Extract the [x, y] coordinate from the center of the cell holding the provided text.  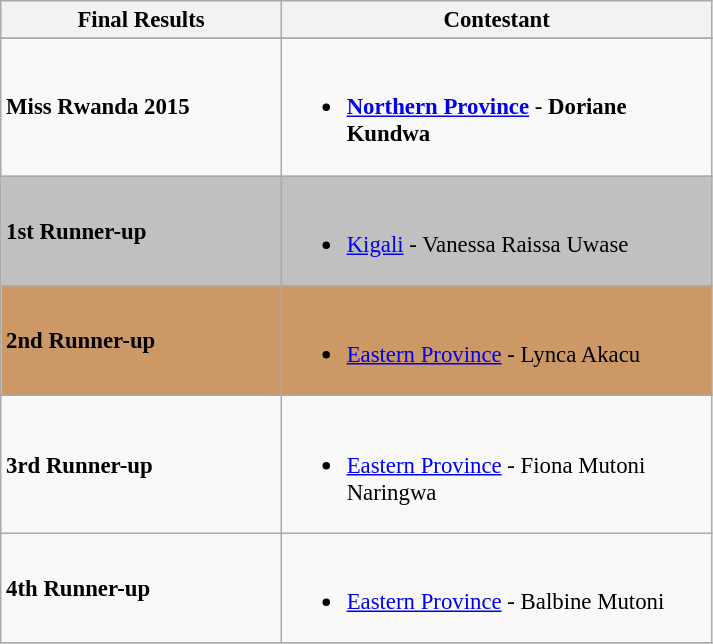
Eastern Province - Balbine Mutoni [496, 588]
2nd Runner-up [142, 341]
Miss Rwanda 2015 [142, 108]
3rd Runner-up [142, 464]
Contestant [496, 20]
1st Runner-up [142, 231]
Eastern Province - Fiona Mutoni Naringwa [496, 464]
Northern Province - Doriane Kundwa [496, 108]
Final Results [142, 20]
Kigali - Vanessa Raissa Uwase [496, 231]
Eastern Province - Lynca Akacu [496, 341]
4th Runner-up [142, 588]
